Return (X, Y) of the center of cell containing provided text 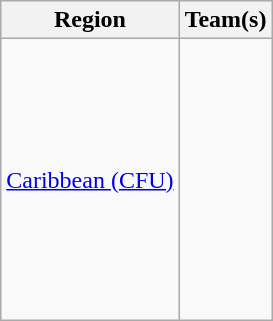
Region (90, 20)
Caribbean (CFU) (90, 180)
Team(s) (226, 20)
